Provide the (x, y) coordinate of the cell's center where the given text is located.  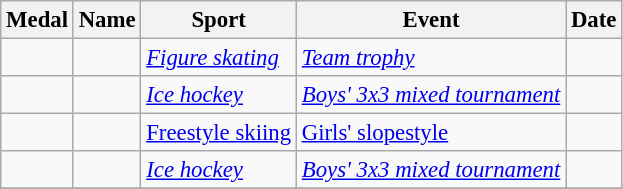
Name (107, 20)
Figure skating (219, 58)
Event (430, 20)
Date (594, 20)
Medal (38, 20)
Girls' slopestyle (430, 133)
Sport (219, 20)
Freestyle skiing (219, 133)
Team trophy (430, 58)
